Scan for the cell matching the given text and deliver its (X, Y) coordinate at center. 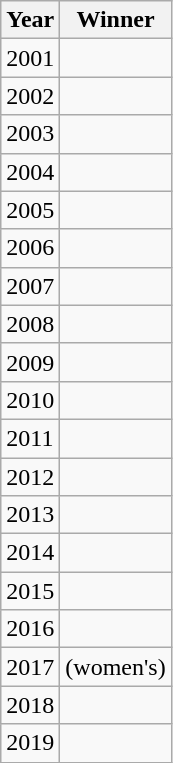
2010 (30, 400)
2001 (30, 58)
2008 (30, 324)
2013 (30, 515)
2002 (30, 96)
2018 (30, 705)
2003 (30, 134)
2017 (30, 667)
2004 (30, 172)
2015 (30, 591)
2012 (30, 477)
2006 (30, 248)
Year (30, 20)
(women's) (116, 667)
2016 (30, 629)
Winner (116, 20)
2019 (30, 743)
2014 (30, 553)
2007 (30, 286)
2005 (30, 210)
2011 (30, 438)
2009 (30, 362)
